Return the (x, y) coordinate for the center point of the cell that contains the specified text.  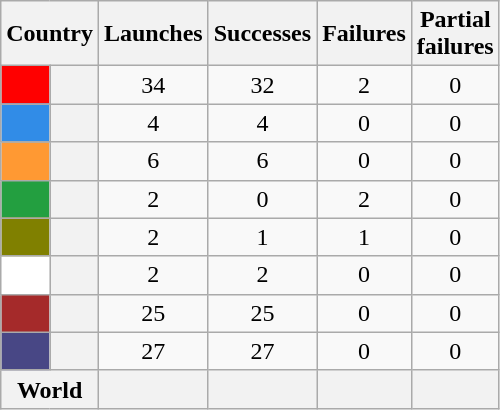
32 (262, 85)
Partial failures (455, 34)
34 (153, 85)
Launches (153, 34)
World (50, 389)
Successes (262, 34)
Failures (364, 34)
Country (50, 34)
